Identify which cell holds the provided text, then report its (x, y) central coordinate. 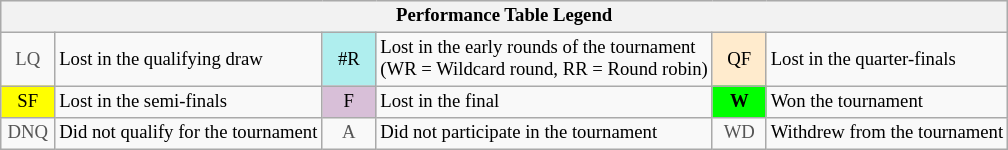
DNQ (28, 134)
Lost in the semi-finals (188, 102)
A (349, 134)
Withdrew from the tournament (886, 134)
Won the tournament (886, 102)
QF (739, 60)
F (349, 102)
WD (739, 134)
Did not qualify for the tournament (188, 134)
#R (349, 60)
Lost in the final (544, 102)
LQ (28, 60)
Lost in the quarter-finals (886, 60)
SF (28, 102)
W (739, 102)
Lost in the early rounds of the tournament(WR = Wildcard round, RR = Round robin) (544, 60)
Lost in the qualifying draw (188, 60)
Performance Table Legend (504, 16)
Did not participate in the tournament (544, 134)
